For the text-containing cell, return its midpoint in (x, y) coordinate format. 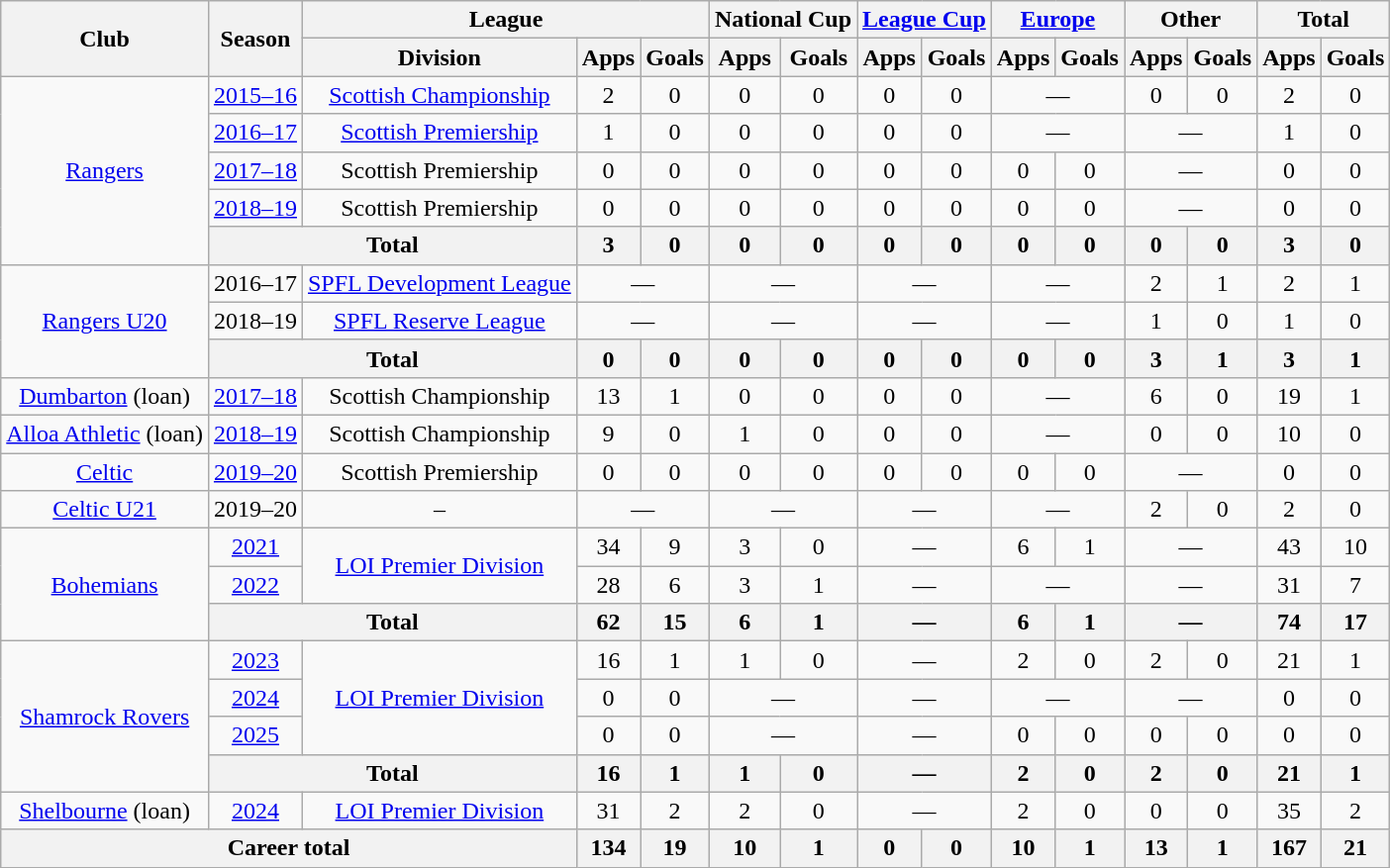
Celtic U21 (105, 510)
– (440, 510)
Season (255, 39)
17 (1355, 623)
15 (675, 623)
62 (608, 623)
167 (1289, 848)
2025 (255, 735)
League (505, 20)
Other (1191, 20)
Rangers (105, 170)
Shamrock Rovers (105, 717)
134 (608, 848)
Alloa Athletic (loan) (105, 434)
28 (608, 585)
2021 (255, 547)
League Cup (925, 20)
2015–16 (255, 95)
Division (440, 57)
Career total (289, 848)
74 (1289, 623)
Dumbarton (loan) (105, 396)
Rangers U20 (105, 321)
2023 (255, 660)
43 (1289, 547)
Bohemians (105, 585)
35 (1289, 811)
34 (608, 547)
SPFL Reserve League (440, 321)
SPFL Development League (440, 283)
7 (1355, 585)
Shelbourne (loan) (105, 811)
Europe (1057, 20)
Club (105, 39)
Celtic (105, 472)
National Cup (782, 20)
2022 (255, 585)
